From the cell containing the given text, extract its center point as (X, Y) coordinate. 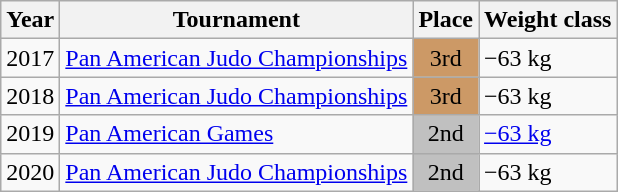
2017 (30, 58)
Tournament (236, 20)
2019 (30, 134)
Weight class (548, 20)
Pan American Games (236, 134)
2018 (30, 96)
2020 (30, 172)
Year (30, 20)
Place (446, 20)
